Determine the [x, y] coordinate at the center of the cell enclosing the given text.  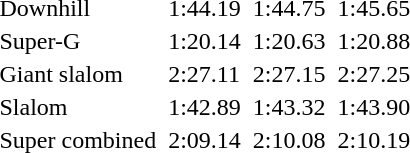
2:27.15 [289, 74]
1:43.32 [289, 107]
1:20.14 [205, 41]
1:42.89 [205, 107]
1:20.63 [289, 41]
2:27.11 [205, 74]
